Locate the cell with the specified text and output its [x, y] center coordinate. 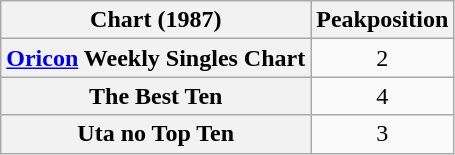
4 [382, 96]
3 [382, 134]
2 [382, 58]
Uta no Top Ten [156, 134]
The Best Ten [156, 96]
Oricon Weekly Singles Chart [156, 58]
Peakposition [382, 20]
Chart (1987) [156, 20]
